Capture the cell that displays the provided text and extract its [x, y] central coordinate. 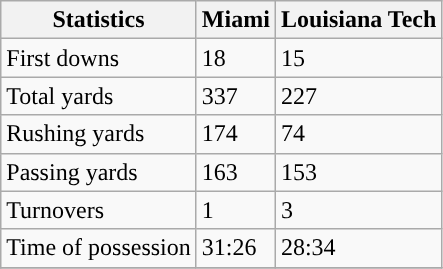
Statistics [99, 20]
Miami [236, 20]
227 [358, 96]
28:34 [358, 248]
Rushing yards [99, 134]
74 [358, 134]
Passing yards [99, 172]
3 [358, 210]
15 [358, 58]
Louisiana Tech [358, 20]
31:26 [236, 248]
First downs [99, 58]
Turnovers [99, 210]
163 [236, 172]
18 [236, 58]
Total yards [99, 96]
Time of possession [99, 248]
153 [358, 172]
337 [236, 96]
1 [236, 210]
174 [236, 134]
